Locate the cell with the specified text and output its (X, Y) center coordinate. 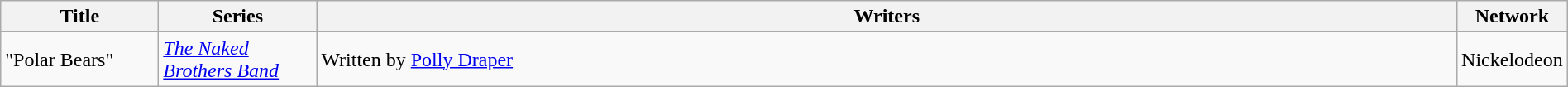
Network (1513, 17)
Series (238, 17)
"Polar Bears" (79, 60)
The Naked Brothers Band (238, 60)
Written by Polly Draper (887, 60)
Nickelodeon (1513, 60)
Title (79, 17)
Writers (887, 17)
